Extract the (x, y) coordinate from the center of the cell holding the provided text.  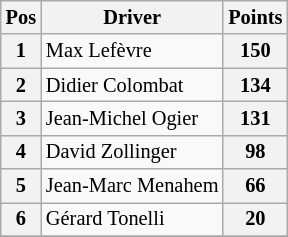
Pos (21, 17)
David Zollinger (132, 152)
131 (255, 118)
Jean-Michel Ogier (132, 118)
6 (21, 219)
Driver (132, 17)
20 (255, 219)
Points (255, 17)
4 (21, 152)
66 (255, 186)
5 (21, 186)
Max Lefèvre (132, 51)
1 (21, 51)
150 (255, 51)
3 (21, 118)
134 (255, 85)
2 (21, 85)
Gérard Tonelli (132, 219)
98 (255, 152)
Didier Colombat (132, 85)
Jean-Marc Menahem (132, 186)
